Search for the cell housing the specified text and yield its [X, Y] center coordinate. 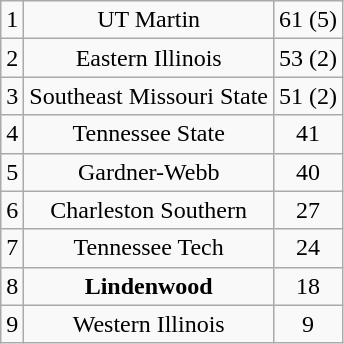
Charleston Southern [149, 210]
4 [12, 134]
41 [308, 134]
Tennessee State [149, 134]
Lindenwood [149, 286]
1 [12, 20]
6 [12, 210]
Tennessee Tech [149, 248]
18 [308, 286]
40 [308, 172]
27 [308, 210]
24 [308, 248]
Eastern Illinois [149, 58]
61 (5) [308, 20]
5 [12, 172]
Western Illinois [149, 324]
53 (2) [308, 58]
UT Martin [149, 20]
51 (2) [308, 96]
3 [12, 96]
Gardner-Webb [149, 172]
7 [12, 248]
Southeast Missouri State [149, 96]
2 [12, 58]
8 [12, 286]
